Locate the cell with the specified text and output its (X, Y) center coordinate. 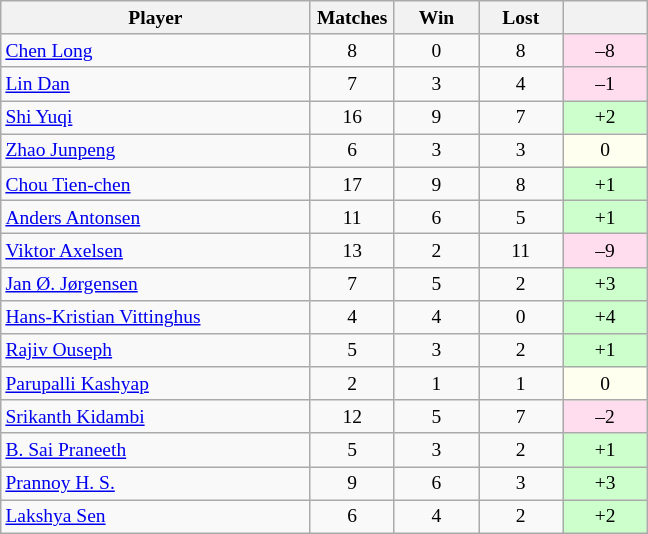
Parupalli Kashyap (156, 384)
Hans-Kristian Vittinghus (156, 316)
16 (352, 118)
Player (156, 18)
Srikanth Kidambi (156, 416)
Jan Ø. Jørgensen (156, 284)
–1 (605, 84)
Lakshya Sen (156, 516)
17 (352, 184)
–2 (605, 416)
Win (436, 18)
B. Sai Praneeth (156, 450)
Zhao Junpeng (156, 150)
Anders Antonsen (156, 216)
–8 (605, 50)
Matches (352, 18)
Shi Yuqi (156, 118)
+4 (605, 316)
Lost (521, 18)
13 (352, 250)
Chen Long (156, 50)
Prannoy H. S. (156, 484)
Chou Tien-chen (156, 184)
Lin Dan (156, 84)
12 (352, 416)
Viktor Axelsen (156, 250)
–9 (605, 250)
Rajiv Ouseph (156, 350)
